Scan for the cell matching the given text and deliver its (X, Y) coordinate at center. 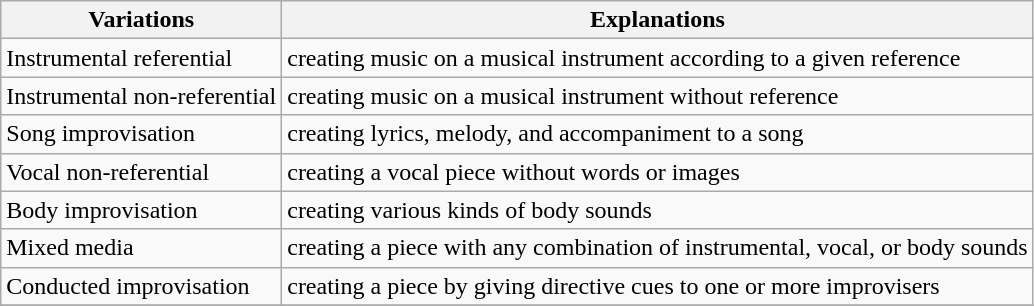
creating music on a musical instrument without reference (658, 96)
Song improvisation (142, 134)
creating a piece with any combination of instrumental, vocal, or body sounds (658, 248)
creating a vocal piece without words or images (658, 172)
Explanations (658, 20)
creating various kinds of body sounds (658, 210)
Vocal non-referential (142, 172)
creating a piece by giving directive cues to one or more improvisers (658, 286)
creating music on a musical instrument according to a given reference (658, 58)
Mixed media (142, 248)
Instrumental non-referential (142, 96)
Body improvisation (142, 210)
creating lyrics, melody, and accompaniment to a song (658, 134)
Instrumental referential (142, 58)
Variations (142, 20)
Conducted improvisation (142, 286)
